From the cell containing the given text, extract its center point as [x, y] coordinate. 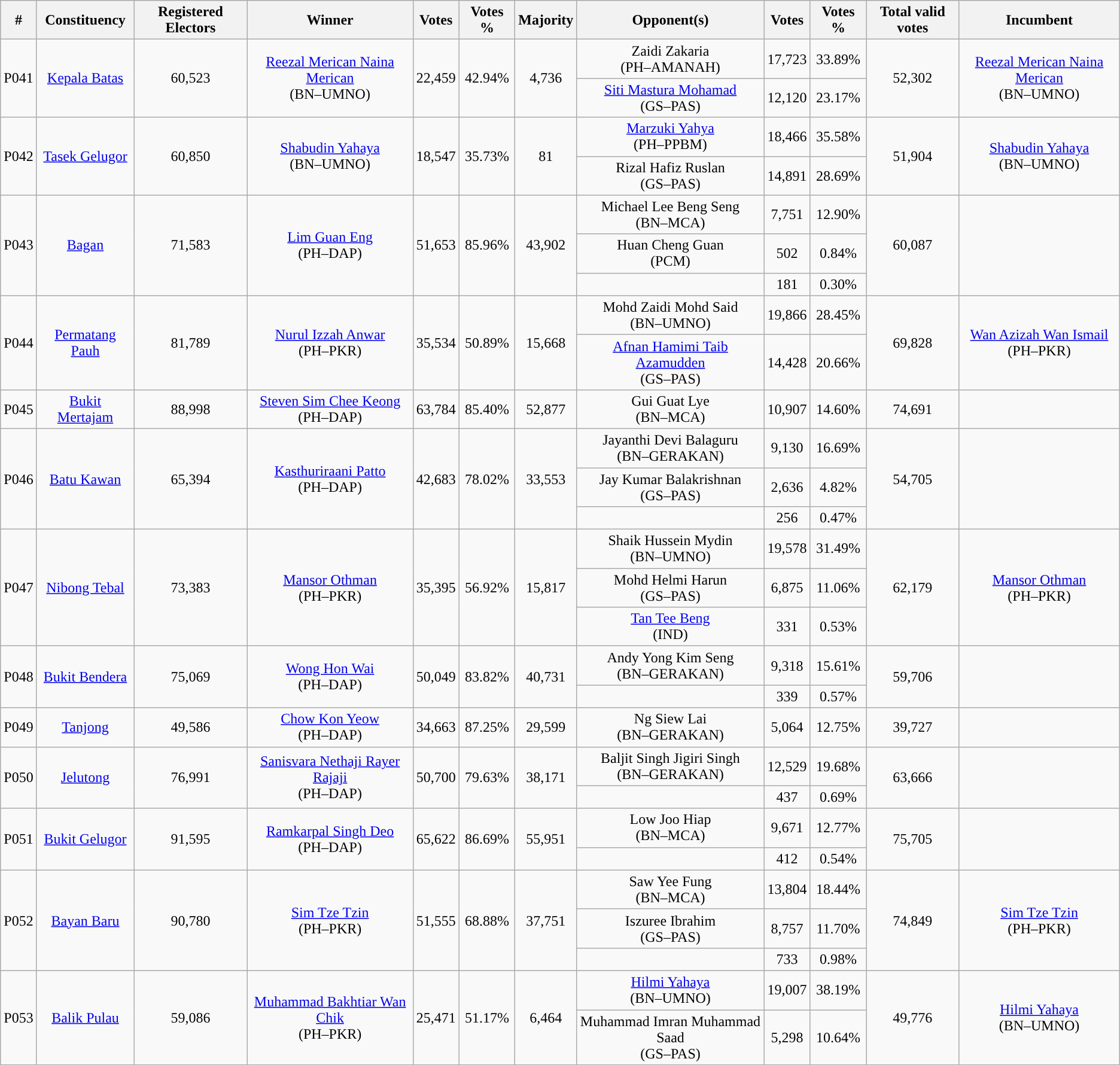
P044 [19, 342]
75,069 [190, 677]
0.69% [838, 797]
Kasthuriraani Patto(PH–DAP) [330, 479]
10,907 [787, 409]
Registered Electors [190, 20]
13,804 [787, 889]
P041 [19, 78]
35.58% [838, 136]
59,706 [913, 677]
Wan Azizah Wan Ismail(PH–PKR) [1039, 342]
18.44% [838, 889]
Jay Kumar Balakrishnan(GS–PAS) [670, 487]
Muhammad Bakhtiar Wan Chik(PH–PKR) [330, 1017]
Bayan Baru [85, 920]
17,723 [787, 59]
Saw Yee Fung(BN–MCA) [670, 889]
49,776 [913, 1017]
12,529 [787, 766]
15.61% [838, 665]
65,622 [436, 839]
63,784 [436, 409]
Tan Tee Beng(IND) [670, 627]
# [19, 20]
Mohd Zaidi Mohd Said(BN–UMNO) [670, 315]
Lim Guan Eng(PH–DAP) [330, 245]
0.84% [838, 254]
51,555 [436, 920]
18,547 [436, 156]
14.60% [838, 409]
Baljit Singh Jigiri Singh(BN–GERAKAN) [670, 766]
502 [787, 254]
19,866 [787, 315]
Constituency [85, 20]
256 [787, 518]
73,383 [190, 588]
Bagan [85, 245]
Permatang Pauh [85, 342]
60,850 [190, 156]
331 [787, 627]
60,087 [913, 245]
81,789 [190, 342]
38,171 [546, 778]
Winner [330, 20]
Nurul Izzah Anwar(PH–PKR) [330, 342]
5,298 [787, 1037]
20.66% [838, 362]
49,586 [190, 728]
0.47% [838, 518]
22,459 [436, 78]
50,049 [436, 677]
33,553 [546, 479]
51,653 [436, 245]
55,951 [546, 839]
50,700 [436, 778]
74,691 [913, 409]
Majority [546, 20]
2,636 [787, 487]
Ng Siew Lai(BN–GERAKAN) [670, 728]
Bukit Bendera [85, 677]
33.89% [838, 59]
P045 [19, 409]
14,891 [787, 176]
59,086 [190, 1017]
Marzuki Yahya(PH–PPBM) [670, 136]
0.54% [838, 859]
P043 [19, 245]
7,751 [787, 214]
34,663 [436, 728]
12.77% [838, 828]
79.63% [487, 778]
0.53% [838, 627]
Incumbent [1039, 20]
12.75% [838, 728]
Tanjong [85, 728]
Bukit Mertajam [85, 409]
62,179 [913, 588]
Shaik Hussein Mydin(BN–UMNO) [670, 549]
Jayanthi Devi Balaguru(BN–GERAKAN) [670, 448]
Andy Yong Kim Seng(BN–GERAKAN) [670, 665]
5,064 [787, 728]
Rizal Hafiz Ruslan(GS–PAS) [670, 176]
35,395 [436, 588]
Nibong Tebal [85, 588]
4.82% [838, 487]
15,668 [546, 342]
50.89% [487, 342]
P050 [19, 778]
11.06% [838, 588]
P047 [19, 588]
29,599 [546, 728]
69,828 [913, 342]
Huan Cheng Guan(PCM) [670, 254]
25,471 [436, 1017]
43,902 [546, 245]
85.96% [487, 245]
31.49% [838, 549]
85.40% [487, 409]
52,877 [546, 409]
0.30% [838, 284]
Total valid votes [913, 20]
78.02% [487, 479]
181 [787, 284]
15,817 [546, 588]
P042 [19, 156]
Gui Guat Lye(BN–MCA) [670, 409]
Kepala Batas [85, 78]
83.82% [487, 677]
16.69% [838, 448]
54,705 [913, 479]
Steven Sim Chee Keong(PH–DAP) [330, 409]
Jelutong [85, 778]
12,120 [787, 98]
18,466 [787, 136]
12.90% [838, 214]
9,671 [787, 828]
90,780 [190, 920]
Opponent(s) [670, 20]
42.94% [487, 78]
P049 [19, 728]
76,991 [190, 778]
9,130 [787, 448]
75,705 [913, 839]
P048 [19, 677]
437 [787, 797]
28.69% [838, 176]
23.17% [838, 98]
87.25% [487, 728]
Bukit Gelugor [85, 839]
19,578 [787, 549]
4,736 [546, 78]
Muhammad Imran Muhammad Saad(GS–PAS) [670, 1037]
0.57% [838, 696]
60,523 [190, 78]
39,727 [913, 728]
71,583 [190, 245]
P046 [19, 479]
11.70% [838, 929]
Low Joo Hiap(BN–MCA) [670, 828]
28.45% [838, 315]
56.92% [487, 588]
6,464 [546, 1017]
Tasek Gelugor [85, 156]
51.17% [487, 1017]
Chow Kon Yeow(PH–DAP) [330, 728]
6,875 [787, 588]
51,904 [913, 156]
35.73% [487, 156]
Michael Lee Beng Seng(BN–MCA) [670, 214]
65,394 [190, 479]
19,007 [787, 990]
42,683 [436, 479]
Balik Pulau [85, 1017]
0.98% [838, 959]
52,302 [913, 78]
Wong Hon Wai(PH–DAP) [330, 677]
81 [546, 156]
412 [787, 859]
8,757 [787, 929]
86.69% [487, 839]
68.88% [487, 920]
40,731 [546, 677]
Iszuree Ibrahim(GS–PAS) [670, 929]
Batu Kawan [85, 479]
38.19% [838, 990]
Siti Mastura Mohamad(GS–PAS) [670, 98]
35,534 [436, 342]
19.68% [838, 766]
Afnan Hamimi Taib Azamudden(GS–PAS) [670, 362]
733 [787, 959]
Sanisvara Nethaji Rayer Rajaji(PH–DAP) [330, 778]
P051 [19, 839]
37,751 [546, 920]
10.64% [838, 1037]
74,849 [913, 920]
Ramkarpal Singh Deo(PH–DAP) [330, 839]
9,318 [787, 665]
14,428 [787, 362]
Mohd Helmi Harun(GS–PAS) [670, 588]
Zaidi Zakaria(PH–AMANAH) [670, 59]
91,595 [190, 839]
88,998 [190, 409]
339 [787, 696]
63,666 [913, 778]
P053 [19, 1017]
P052 [19, 920]
